Capture the cell that displays the provided text and extract its [X, Y] central coordinate. 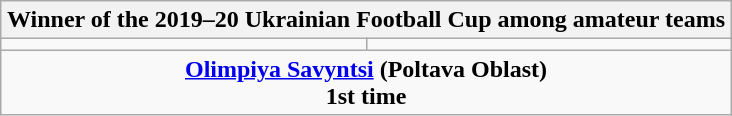
Olimpiya Savyntsi (Poltava Oblast)1st time [366, 82]
Winner of the 2019–20 Ukrainian Football Cup among amateur teams [366, 20]
